Locate the cell with the specified text and output its [X, Y] center coordinate. 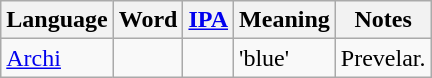
Notes [383, 20]
Word [148, 20]
'blue' [285, 58]
IPA [208, 20]
Archi [57, 58]
Language [57, 20]
Prevelar. [383, 58]
Meaning [285, 20]
